Locate the cell with the specified text and output its [x, y] center coordinate. 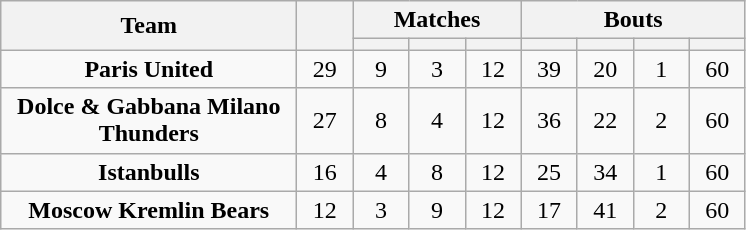
29 [325, 69]
Matches [437, 20]
Paris United [149, 69]
34 [605, 172]
41 [605, 210]
36 [549, 120]
17 [549, 210]
20 [605, 69]
Moscow Kremlin Bears [149, 210]
Bouts [633, 20]
Dolce & Gabbana Milano Thunders [149, 120]
25 [549, 172]
27 [325, 120]
22 [605, 120]
16 [325, 172]
Istanbulls [149, 172]
39 [549, 69]
Team [149, 26]
